From the cell containing the given text, extract its center point as [X, Y] coordinate. 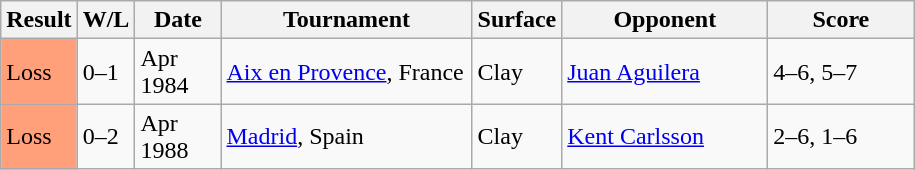
Surface [517, 20]
Score [841, 20]
0–1 [106, 72]
Aix en Provence, France [346, 72]
Apr 1988 [178, 136]
W/L [106, 20]
2–6, 1–6 [841, 136]
0–2 [106, 136]
Kent Carlsson [665, 136]
Juan Aguilera [665, 72]
Result [39, 20]
Apr 1984 [178, 72]
Tournament [346, 20]
Madrid, Spain [346, 136]
Date [178, 20]
4–6, 5–7 [841, 72]
Opponent [665, 20]
